Determine the [X, Y] coordinate at the center of the cell enclosing the given text.  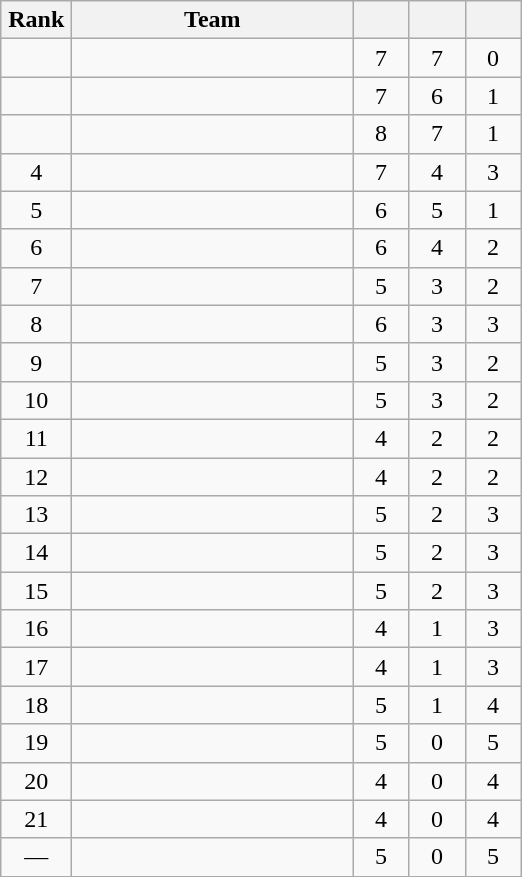
16 [36, 629]
Rank [36, 20]
11 [36, 438]
— [36, 857]
17 [36, 667]
21 [36, 819]
13 [36, 515]
12 [36, 477]
20 [36, 781]
Team [212, 20]
9 [36, 362]
19 [36, 743]
18 [36, 705]
15 [36, 591]
10 [36, 400]
14 [36, 553]
